Return (x, y) of the center of cell containing provided text 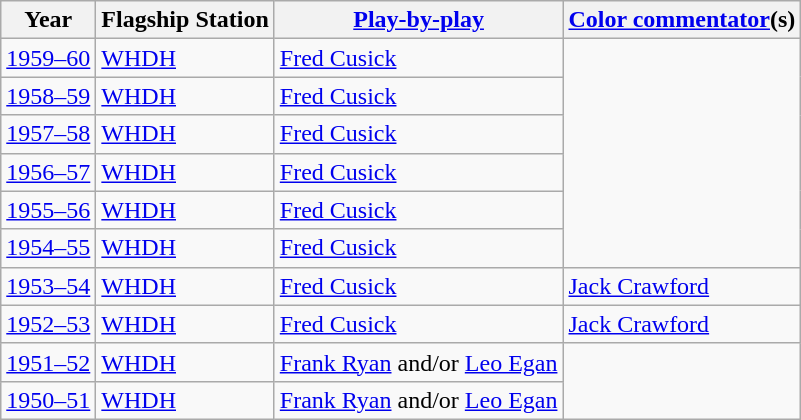
1954–55 (48, 248)
1957–58 (48, 134)
Play-by-play (418, 20)
1951–52 (48, 362)
1958–59 (48, 96)
1955–56 (48, 210)
Year (48, 20)
1952–53 (48, 324)
1953–54 (48, 286)
Color commentator(s) (682, 20)
Flagship Station (185, 20)
1950–51 (48, 400)
1959–60 (48, 58)
1956–57 (48, 172)
